Determine the (X, Y) coordinate at the center of the cell enclosing the given text.  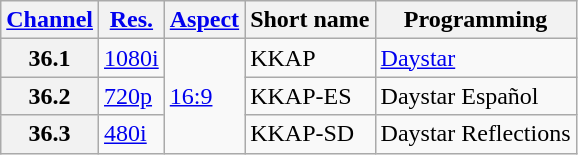
Daystar (476, 58)
Programming (476, 20)
Aspect (204, 20)
720p (132, 96)
480i (132, 134)
KKAP (310, 58)
Res. (132, 20)
36.2 (50, 96)
KKAP-SD (310, 134)
36.1 (50, 58)
16:9 (204, 96)
Daystar Reflections (476, 134)
36.3 (50, 134)
KKAP-ES (310, 96)
1080i (132, 58)
Short name (310, 20)
Channel (50, 20)
Daystar Español (476, 96)
